Capture the cell that displays the provided text and extract its [X, Y] central coordinate. 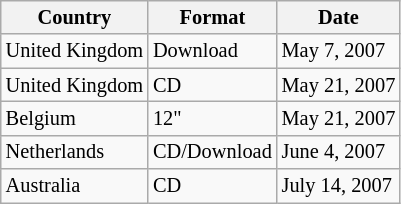
Netherlands [74, 152]
Australia [74, 186]
12" [212, 118]
CD/Download [212, 152]
May 7, 2007 [339, 51]
Date [339, 17]
July 14, 2007 [339, 186]
Download [212, 51]
Belgium [74, 118]
Country [74, 17]
June 4, 2007 [339, 152]
Format [212, 17]
